Identify which cell holds the provided text, then report its [X, Y] central coordinate. 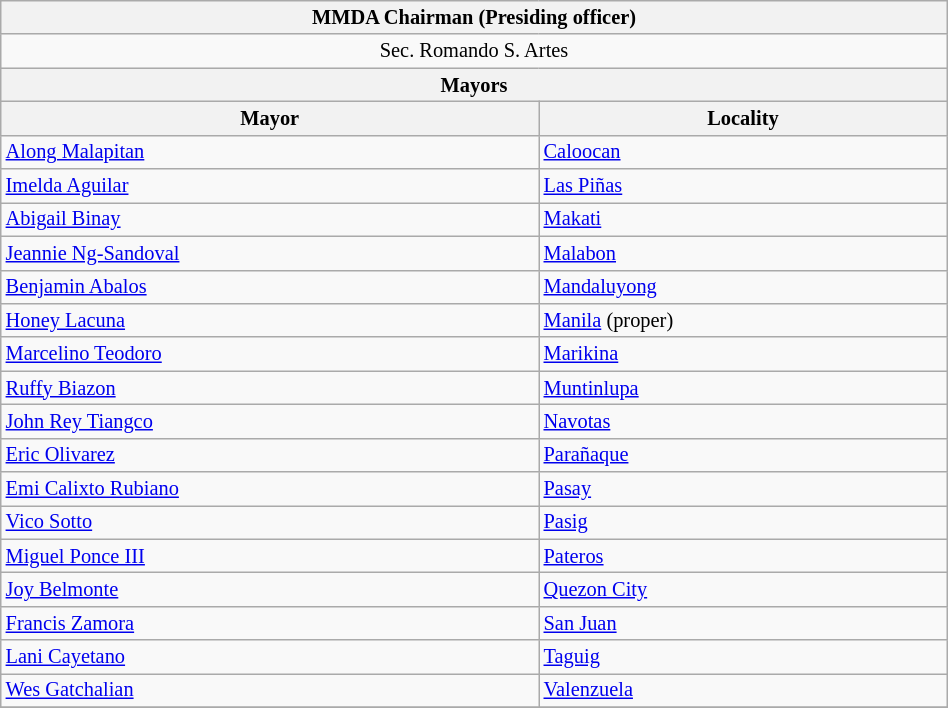
Marikina [744, 354]
Parañaque [744, 455]
Muntinlupa [744, 388]
Taguig [744, 657]
Ruffy Biazon [270, 388]
Makati [744, 219]
MMDA Chairman (Presiding officer) [474, 17]
Marcelino Teodoro [270, 354]
Valenzuela [744, 690]
Miguel Ponce III [270, 556]
Mayor [270, 118]
Imelda Aguilar [270, 186]
Vico Sotto [270, 522]
Locality [744, 118]
Sec. Romando S. Artes [474, 51]
John Rey Tiangco [270, 421]
Malabon [744, 253]
Emi Calixto Rubiano [270, 489]
Manila (proper) [744, 320]
Eric Olivarez [270, 455]
San Juan [744, 623]
Along Malapitan [270, 152]
Joy Belmonte [270, 589]
Abigail Binay [270, 219]
Mayors [474, 85]
Pateros [744, 556]
Navotas [744, 421]
Lani Cayetano [270, 657]
Quezon City [744, 589]
Benjamin Abalos [270, 287]
Jeannie Ng-Sandoval [270, 253]
Las Piñas [744, 186]
Pasay [744, 489]
Mandaluyong [744, 287]
Wes Gatchalian [270, 690]
Pasig [744, 522]
Francis Zamora [270, 623]
Caloocan [744, 152]
Honey Lacuna [270, 320]
